Find where the given text appears and provide that cell's center as (x, y) coordinate. 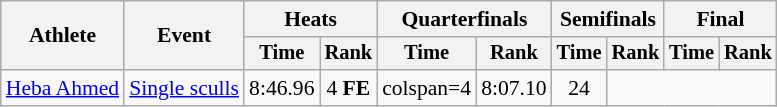
8:46.96 (282, 88)
24 (580, 88)
Final (720, 19)
Single sculls (184, 88)
Athlete (62, 36)
Semifinals (608, 19)
Quarterfinals (464, 19)
Heats (310, 19)
Event (184, 36)
4 FE (349, 88)
8:07.10 (514, 88)
colspan=4 (426, 88)
Heba Ahmed (62, 88)
